Locate the cell with the specified text and output its [x, y] center coordinate. 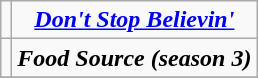
Don't Stop Believin' [134, 20]
Food Source (season 3) [134, 58]
